Capture the cell that displays the provided text and extract its (X, Y) central coordinate. 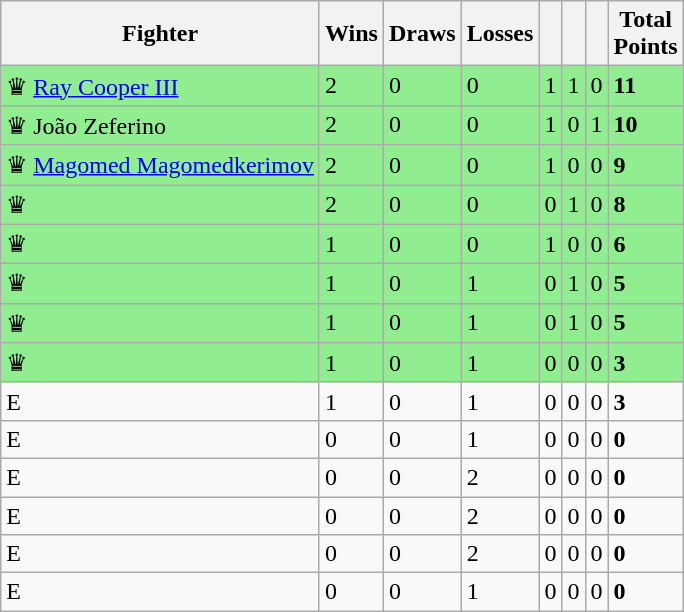
Fighter (160, 34)
6 (646, 244)
9 (646, 165)
Total Points (646, 34)
♛ Ray Cooper III (160, 86)
8 (646, 204)
11 (646, 86)
Draws (422, 34)
♛ João Zeferino (160, 125)
10 (646, 125)
♛ Magomed Magomedkerimov (160, 165)
Losses (500, 34)
Wins (351, 34)
